Determine the (x, y) coordinate at the center of the cell enclosing the given text.  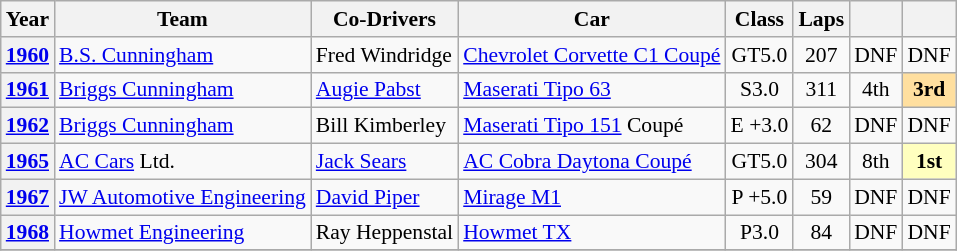
Jack Sears (384, 162)
207 (821, 55)
Car (592, 19)
E +3.0 (760, 126)
1960 (28, 55)
1962 (28, 126)
David Piper (384, 197)
Augie Pabst (384, 90)
Co-Drivers (384, 19)
1965 (28, 162)
Maserati Tipo 63 (592, 90)
AC Cars Ltd. (182, 162)
Chevrolet Corvette C1 Coupé (592, 55)
59 (821, 197)
S3.0 (760, 90)
Class (760, 19)
1961 (28, 90)
8th (876, 162)
AC Cobra Daytona Coupé (592, 162)
Team (182, 19)
1967 (28, 197)
4th (876, 90)
Laps (821, 19)
P3.0 (760, 233)
Maserati Tipo 151 Coupé (592, 126)
Howmet Engineering (182, 233)
3rd (928, 90)
Ray Heppenstal (384, 233)
304 (821, 162)
84 (821, 233)
Fred Windridge (384, 55)
JW Automotive Engineering (182, 197)
Mirage M1 (592, 197)
1st (928, 162)
P +5.0 (760, 197)
62 (821, 126)
Howmet TX (592, 233)
B.S. Cunningham (182, 55)
311 (821, 90)
1968 (28, 233)
Bill Kimberley (384, 126)
Year (28, 19)
